Detect which cell encompasses the target text, then output its [x, y] center coordinate. 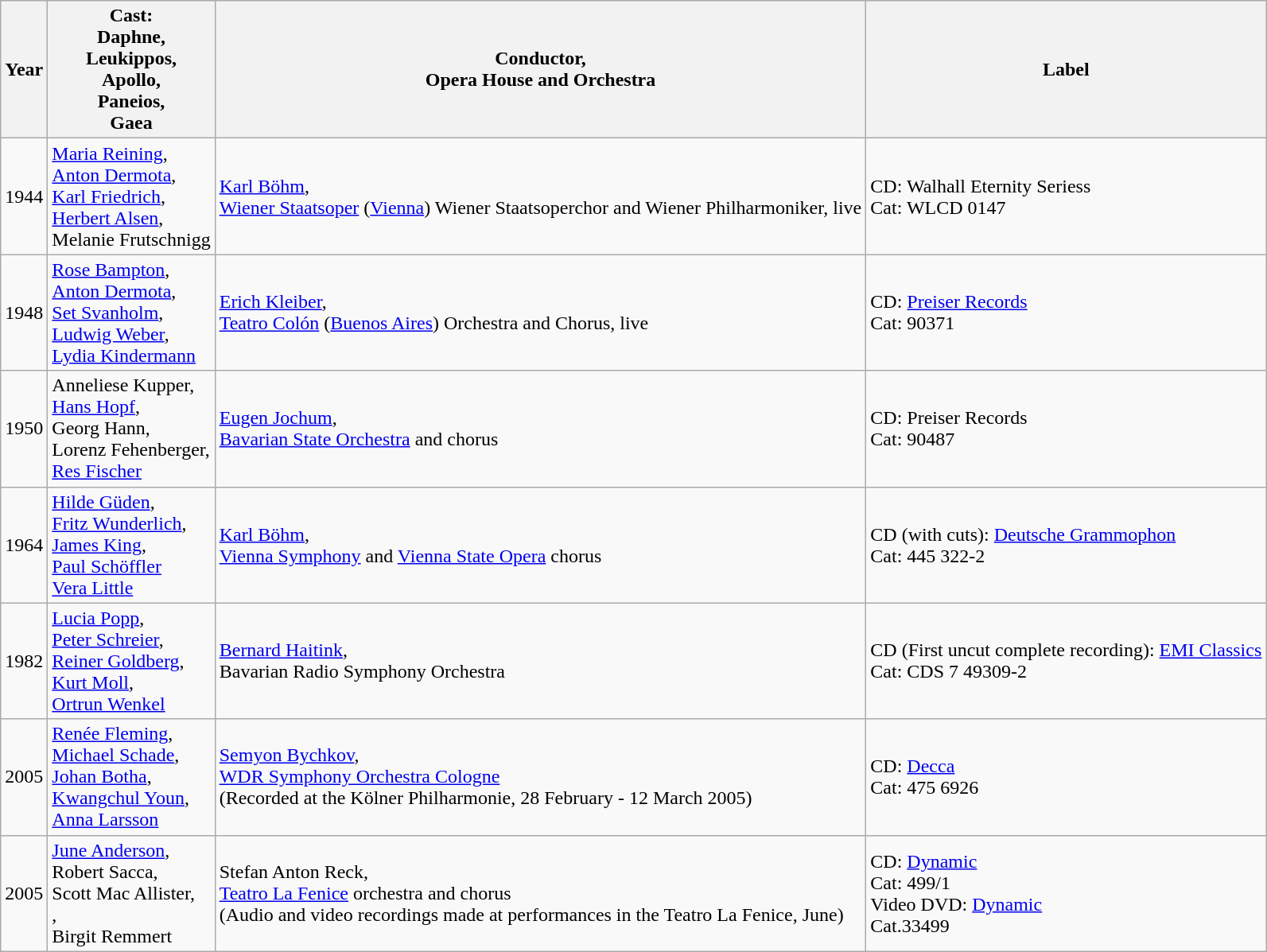
Erich Kleiber,Teatro Colón (Buenos Aires) Orchestra and Chorus, live [541, 313]
1950 [24, 429]
Karl Böhm,Wiener Staatsoper (Vienna) Wiener Staatsoperchor and Wiener Philharmoniker, live [541, 196]
1964 [24, 545]
Year [24, 70]
Hilde Güden,Fritz Wunderlich,James King,Paul SchöfflerVera Little [131, 545]
Karl Böhm,Vienna Symphony and Vienna State Opera chorus [541, 545]
1944 [24, 196]
Eugen Jochum,Bavarian State Orchestra and chorus [541, 429]
June Anderson,Robert Sacca,Scott Mac Allister,,Birgit Remmert [131, 893]
1948 [24, 313]
Lucia Popp,Peter Schreier,Reiner Goldberg,Kurt Moll,Ortrun Wenkel [131, 661]
CD: Preiser RecordsCat: 90371 [1066, 313]
Bernard Haitink,Bavarian Radio Symphony Orchestra [541, 661]
Label [1066, 70]
Rose Bampton,Anton Dermota,Set Svanholm,Ludwig Weber,Lydia Kindermann [131, 313]
1982 [24, 661]
Stefan Anton Reck,Teatro La Fenice orchestra and chorus(Audio and video recordings made at performances in the Teatro La Fenice, June) [541, 893]
Maria Reining,Anton Dermota,Karl Friedrich,Herbert Alsen,Melanie Frutschnigg [131, 196]
Renée Fleming,Michael Schade,Johan Botha,Kwangchul Youn,Anna Larsson [131, 777]
CD (with cuts): Deutsche GrammophonCat: 445 322-2 [1066, 545]
CD: DeccaCat: 475 6926 [1066, 777]
CD (First uncut complete recording): EMI ClassicsCat: CDS 7 49309-2 [1066, 661]
CD: DynamicCat: 499/1Video DVD: DynamicCat.33499 [1066, 893]
CD: Preiser RecordsCat: 90487 [1066, 429]
Conductor,Opera House and Orchestra [541, 70]
Cast:Daphne,Leukippos,Apollo,Paneios,Gaea [131, 70]
Anneliese Kupper,Hans Hopf,Georg Hann,Lorenz Fehenberger,Res Fischer [131, 429]
Semyon Bychkov,WDR Symphony Orchestra Cologne(Recorded at the Kölner Philharmonie, 28 February - 12 March 2005) [541, 777]
CD: Walhall Eternity SeriessCat: WLCD 0147 [1066, 196]
